Provide the (x, y) coordinate of the cell's center where the given text is located.  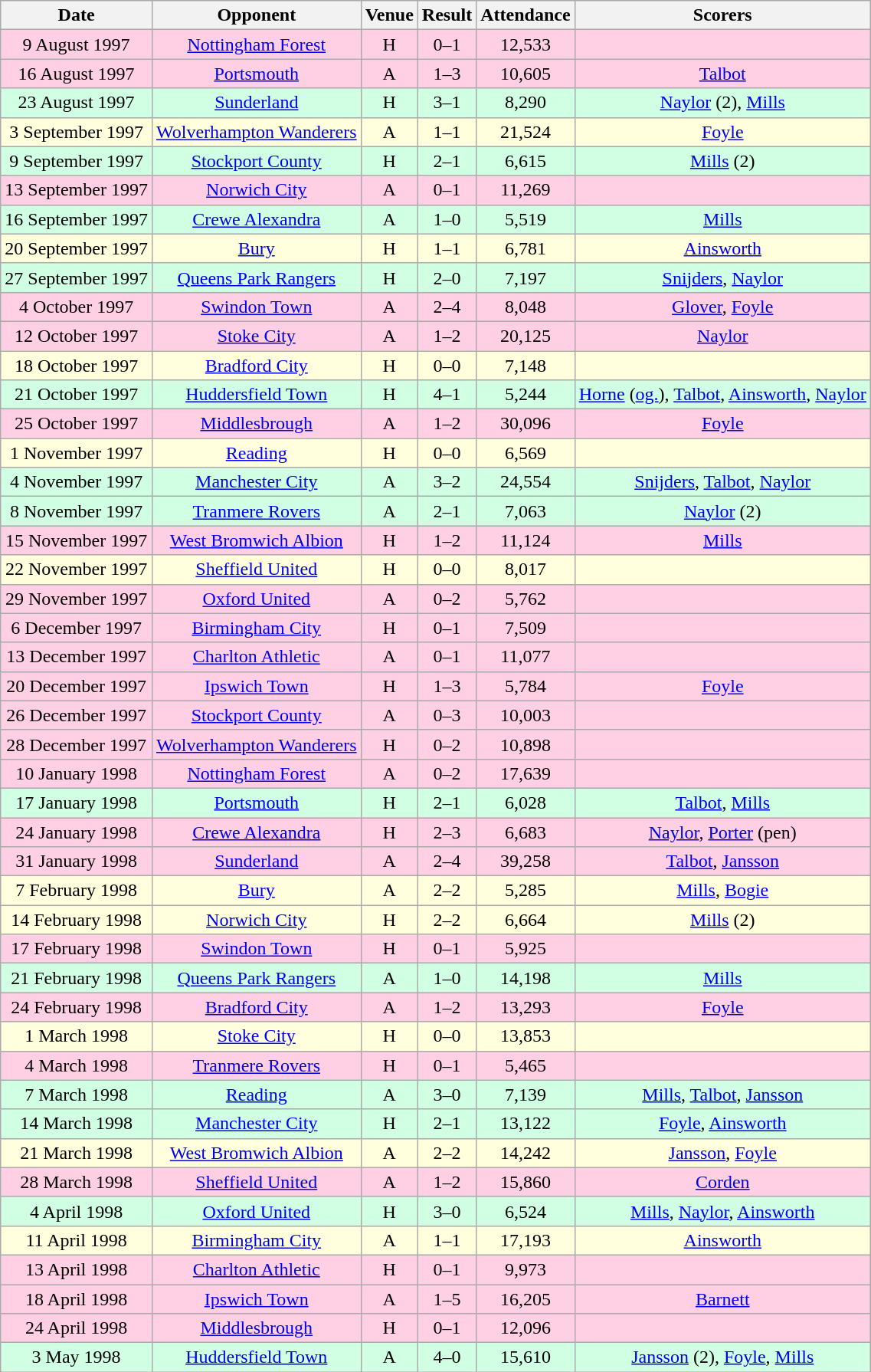
17,193 (526, 1240)
Date (77, 15)
17,639 (526, 773)
4 April 1998 (77, 1211)
Jansson (2), Foyle, Mills (722, 1357)
28 December 1997 (77, 744)
15,860 (526, 1182)
24 February 1998 (77, 1007)
6,524 (526, 1211)
9,973 (526, 1269)
2–3 (447, 832)
24 April 1998 (77, 1328)
11 April 1998 (77, 1240)
10 January 1998 (77, 773)
Talbot (722, 74)
26 December 1997 (77, 715)
8,290 (526, 103)
Barnett (722, 1299)
Naylor (2) (722, 511)
Glover, Foyle (722, 307)
Mills, Bogie (722, 891)
7 February 1998 (77, 891)
27 September 1997 (77, 277)
Foyle, Ainsworth (722, 1124)
20 September 1997 (77, 248)
1 November 1997 (77, 453)
4 November 1997 (77, 482)
13 December 1997 (77, 657)
12,096 (526, 1328)
7,148 (526, 366)
3 September 1997 (77, 132)
21,524 (526, 132)
Talbot, Jansson (722, 862)
Mills, Naylor, Ainsworth (722, 1211)
5,784 (526, 686)
11,269 (526, 190)
Horne (og.), Talbot, Ainsworth, Naylor (722, 395)
14,198 (526, 978)
20,125 (526, 336)
4 March 1998 (77, 1065)
6,683 (526, 832)
28 March 1998 (77, 1182)
1 March 1998 (77, 1036)
14,242 (526, 1153)
11,124 (526, 540)
8 November 1997 (77, 511)
21 February 1998 (77, 978)
5,925 (526, 949)
6,028 (526, 803)
12 October 1997 (77, 336)
Naylor (2), Mills (722, 103)
7,063 (526, 511)
6,569 (526, 453)
24,554 (526, 482)
5,244 (526, 395)
Mills, Talbot, Jansson (722, 1095)
16 September 1997 (77, 219)
Result (447, 15)
29 November 1997 (77, 599)
13,122 (526, 1124)
Venue (389, 15)
7,139 (526, 1095)
0–3 (447, 715)
11,077 (526, 657)
6,781 (526, 248)
14 March 1998 (77, 1124)
31 January 1998 (77, 862)
16 August 1997 (77, 74)
Snijders, Talbot, Naylor (722, 482)
13,293 (526, 1007)
16,205 (526, 1299)
5,762 (526, 599)
13,853 (526, 1036)
18 October 1997 (77, 366)
20 December 1997 (77, 686)
10,898 (526, 744)
Naylor (722, 336)
10,605 (526, 74)
17 January 1998 (77, 803)
5,519 (526, 219)
3–1 (447, 103)
2–0 (447, 277)
3 May 1998 (77, 1357)
21 October 1997 (77, 395)
6 December 1997 (77, 628)
13 September 1997 (77, 190)
7,197 (526, 277)
12,533 (526, 44)
30,096 (526, 424)
Talbot, Mills (722, 803)
15,610 (526, 1357)
Corden (722, 1182)
24 January 1998 (77, 832)
10,003 (526, 715)
14 February 1998 (77, 920)
6,664 (526, 920)
Jansson, Foyle (722, 1153)
17 February 1998 (77, 949)
Attendance (526, 15)
4–1 (447, 395)
5,465 (526, 1065)
5,285 (526, 891)
8,017 (526, 569)
7 March 1998 (77, 1095)
9 August 1997 (77, 44)
Scorers (722, 15)
21 March 1998 (77, 1153)
22 November 1997 (77, 569)
Opponent (256, 15)
13 April 1998 (77, 1269)
4 October 1997 (77, 307)
9 September 1997 (77, 161)
18 April 1998 (77, 1299)
8,048 (526, 307)
1–5 (447, 1299)
Snijders, Naylor (722, 277)
3–2 (447, 482)
4–0 (447, 1357)
39,258 (526, 862)
Naylor, Porter (pen) (722, 832)
7,509 (526, 628)
25 October 1997 (77, 424)
6,615 (526, 161)
15 November 1997 (77, 540)
23 August 1997 (77, 103)
